Output the (x, y) coordinate of the center of the cell containing the given text.  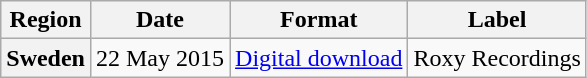
Label (497, 20)
Region (46, 20)
Sweden (46, 58)
Roxy Recordings (497, 58)
22 May 2015 (160, 58)
Date (160, 20)
Digital download (319, 58)
Format (319, 20)
